Scan for the cell matching the given text and deliver its (X, Y) coordinate at center. 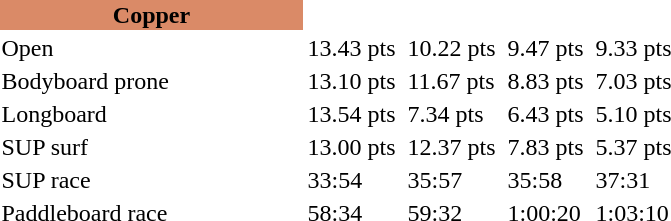
11.67 pts (452, 81)
Longboard (148, 114)
6.43 pts (546, 114)
SUP race (148, 180)
13.54 pts (352, 114)
12.37 pts (452, 147)
13.10 pts (352, 81)
7.34 pts (452, 114)
33:54 (352, 180)
7.83 pts (546, 147)
35:58 (546, 180)
SUP surf (148, 147)
Open (148, 48)
Copper (152, 15)
Bodyboard prone (148, 81)
10.22 pts (452, 48)
9.47 pts (546, 48)
35:57 (452, 180)
13.00 pts (352, 147)
8.83 pts (546, 81)
13.43 pts (352, 48)
